Extract the (x, y) coordinate from the center of the cell holding the provided text.  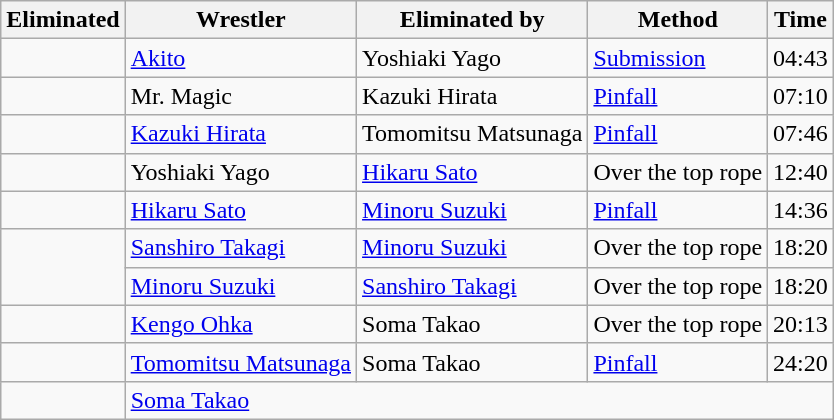
07:10 (801, 96)
12:40 (801, 172)
04:43 (801, 58)
Time (801, 20)
Kengo Ohka (240, 324)
Method (678, 20)
Mr. Magic (240, 96)
14:36 (801, 210)
Eliminated (63, 20)
07:46 (801, 134)
Akito (240, 58)
Submission (678, 58)
Eliminated by (472, 20)
20:13 (801, 324)
24:20 (801, 362)
Wrestler (240, 20)
